Capture the cell that displays the provided text and extract its (x, y) central coordinate. 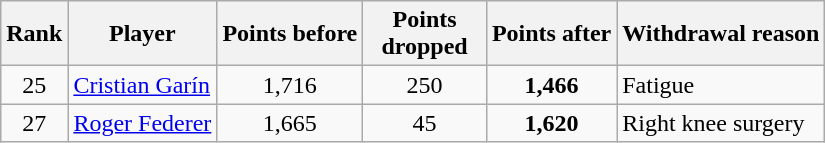
45 (425, 123)
Player (142, 34)
250 (425, 85)
Rank (34, 34)
Withdrawal reason (721, 34)
Fatigue (721, 85)
27 (34, 123)
1,620 (551, 123)
Points after (551, 34)
Cristian Garín (142, 85)
1,716 (290, 85)
Right knee surgery (721, 123)
1,665 (290, 123)
1,466 (551, 85)
25 (34, 85)
Roger Federer (142, 123)
Points dropped (425, 34)
Points before (290, 34)
